Scan for the cell matching the given text and deliver its (X, Y) coordinate at center. 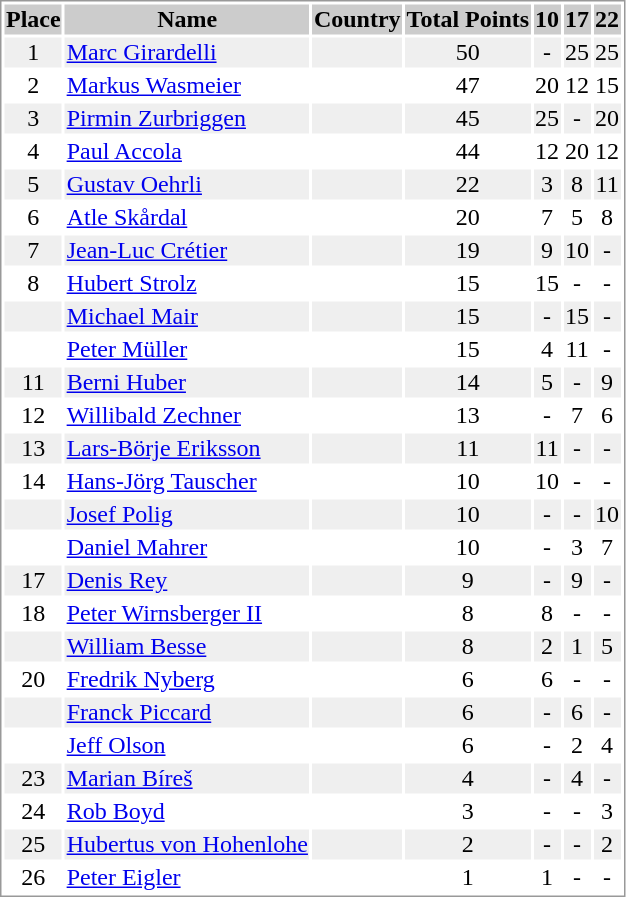
26 (33, 877)
Paul Accola (187, 151)
Peter Müller (187, 349)
Josef Polig (187, 515)
Place (33, 19)
Name (187, 19)
Jean-Luc Crétier (187, 251)
Marian Bíreš (187, 779)
Hans-Jörg Tauscher (187, 481)
Jeff Olson (187, 745)
Atle Skårdal (187, 217)
Berni Huber (187, 383)
Rob Boyd (187, 811)
William Besse (187, 647)
Total Points (468, 19)
Pirmin Zurbriggen (187, 119)
Franck Piccard (187, 713)
50 (468, 53)
23 (33, 779)
Daniel Mahrer (187, 547)
Fredrik Nyberg (187, 679)
18 (33, 613)
Peter Wirnsberger II (187, 613)
45 (468, 119)
Hubert Strolz (187, 283)
Markus Wasmeier (187, 85)
Marc Girardelli (187, 53)
Willibald Zechner (187, 415)
44 (468, 151)
24 (33, 811)
Country (357, 19)
Denis Rey (187, 581)
Lars-Börje Eriksson (187, 449)
Michael Mair (187, 317)
19 (468, 251)
Peter Eigler (187, 877)
47 (468, 85)
Gustav Oehrli (187, 185)
Hubertus von Hohenlohe (187, 845)
